Provide the [x, y] coordinate of the cell's center where the given text is located.  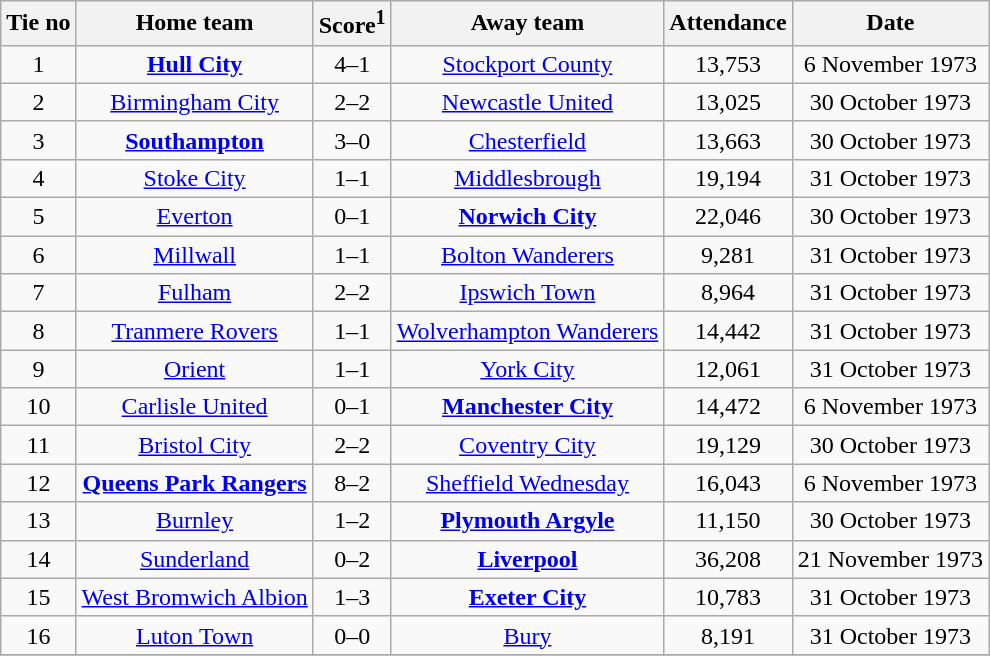
Date [890, 24]
Fulham [194, 293]
Ipswich Town [528, 293]
Queens Park Rangers [194, 483]
Home team [194, 24]
Chesterfield [528, 140]
7 [38, 293]
Bury [528, 635]
14,442 [728, 331]
21 November 1973 [890, 559]
1 [38, 64]
1–3 [352, 597]
West Bromwich Albion [194, 597]
12 [38, 483]
Attendance [728, 24]
19,194 [728, 178]
Orient [194, 369]
11 [38, 445]
Tranmere Rovers [194, 331]
Liverpool [528, 559]
1–2 [352, 521]
10 [38, 407]
13 [38, 521]
Away team [528, 24]
Stoke City [194, 178]
5 [38, 217]
Newcastle United [528, 102]
6 [38, 255]
8,191 [728, 635]
4–1 [352, 64]
Manchester City [528, 407]
14,472 [728, 407]
Wolverhampton Wanderers [528, 331]
Coventry City [528, 445]
Burnley [194, 521]
Birmingham City [194, 102]
11,150 [728, 521]
9 [38, 369]
2 [38, 102]
14 [38, 559]
13,025 [728, 102]
Plymouth Argyle [528, 521]
22,046 [728, 217]
13,753 [728, 64]
12,061 [728, 369]
Carlisle United [194, 407]
3–0 [352, 140]
4 [38, 178]
3 [38, 140]
15 [38, 597]
Score1 [352, 24]
8 [38, 331]
19,129 [728, 445]
York City [528, 369]
Bristol City [194, 445]
8,964 [728, 293]
Southampton [194, 140]
9,281 [728, 255]
Bolton Wanderers [528, 255]
0–2 [352, 559]
8–2 [352, 483]
16,043 [728, 483]
Stockport County [528, 64]
Millwall [194, 255]
Norwich City [528, 217]
16 [38, 635]
0–0 [352, 635]
Sheffield Wednesday [528, 483]
Sunderland [194, 559]
13,663 [728, 140]
Middlesbrough [528, 178]
Everton [194, 217]
Luton Town [194, 635]
Tie no [38, 24]
Hull City [194, 64]
36,208 [728, 559]
10,783 [728, 597]
Exeter City [528, 597]
